Find where the given text appears and provide that cell's center as [x, y] coordinate. 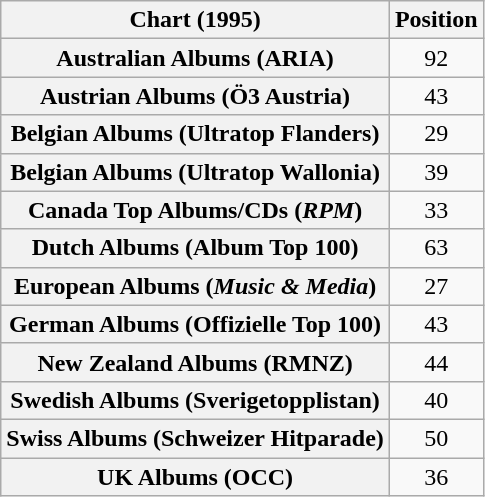
92 [436, 58]
36 [436, 477]
German Albums (Offizielle Top 100) [196, 324]
Swiss Albums (Schweizer Hitparade) [196, 438]
Belgian Albums (Ultratop Wallonia) [196, 172]
Chart (1995) [196, 20]
Canada Top Albums/CDs (RPM) [196, 210]
Austrian Albums (Ö3 Austria) [196, 96]
Australian Albums (ARIA) [196, 58]
Swedish Albums (Sverigetopplistan) [196, 400]
Dutch Albums (Album Top 100) [196, 248]
27 [436, 286]
39 [436, 172]
33 [436, 210]
29 [436, 134]
Position [436, 20]
63 [436, 248]
European Albums (Music & Media) [196, 286]
50 [436, 438]
New Zealand Albums (RMNZ) [196, 362]
UK Albums (OCC) [196, 477]
40 [436, 400]
Belgian Albums (Ultratop Flanders) [196, 134]
44 [436, 362]
